For the text-containing cell, return its midpoint in [X, Y] coordinate format. 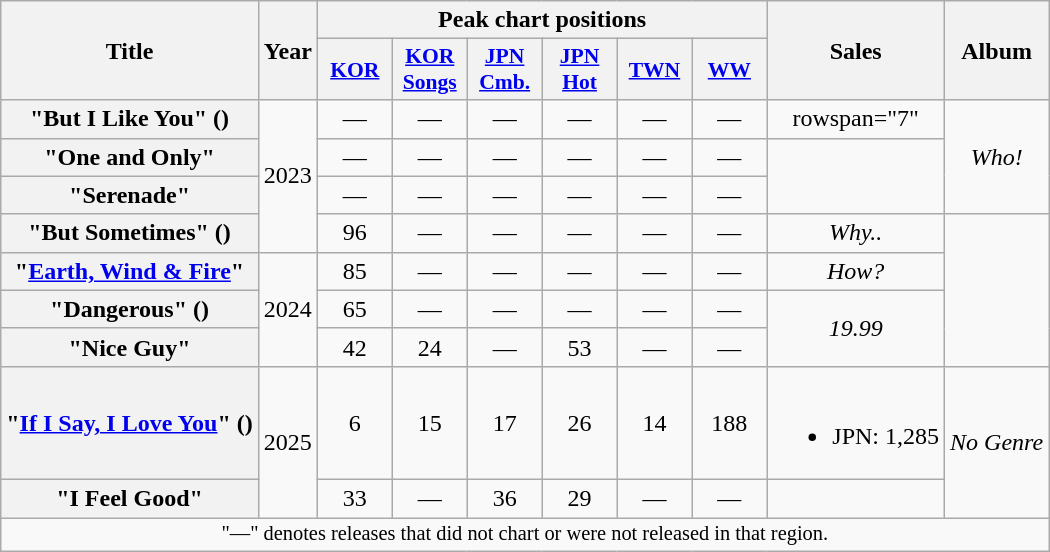
2023 [288, 176]
"—" denotes releases that did not chart or were not released in that region. [525, 535]
Who! [997, 157]
No Genre [997, 442]
24 [430, 347]
53 [580, 347]
Sales [856, 50]
Title [130, 50]
WW [730, 70]
JPNHot [580, 70]
36 [504, 498]
JPNCmb. [504, 70]
KORSongs [430, 70]
14 [654, 422]
JPN: 1,285 [856, 422]
65 [354, 309]
"Nice Guy" [130, 347]
15 [430, 422]
85 [354, 271]
"One and Only" [130, 157]
"But I Like You" () [130, 119]
"I Feel Good" [130, 498]
"If I Say, I Love You" () [130, 422]
Why.. [856, 233]
KOR [354, 70]
2024 [288, 309]
TWN [654, 70]
17 [504, 422]
Year [288, 50]
26 [580, 422]
96 [354, 233]
"But Sometimes" () [130, 233]
"Dangerous" () [130, 309]
33 [354, 498]
19.99 [856, 328]
rowspan="7" [856, 119]
2025 [288, 442]
"Earth, Wind & Fire" [130, 271]
6 [354, 422]
Peak chart positions [542, 20]
Album [997, 50]
29 [580, 498]
"Serenade" [130, 195]
188 [730, 422]
42 [354, 347]
How? [856, 271]
